Locate the cell with the specified text and output its (X, Y) center coordinate. 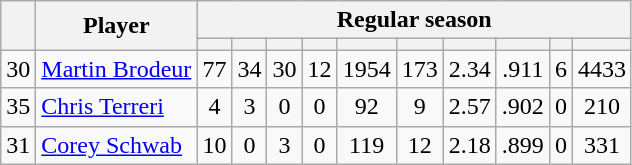
92 (366, 107)
210 (602, 107)
31 (18, 145)
9 (420, 107)
Regular season (414, 20)
Martin Brodeur (116, 69)
34 (250, 69)
Chris Terreri (116, 107)
6 (560, 69)
119 (366, 145)
Corey Schwab (116, 145)
2.57 (470, 107)
.902 (522, 107)
331 (602, 145)
4 (214, 107)
173 (420, 69)
1954 (366, 69)
2.34 (470, 69)
4433 (602, 69)
Player (116, 26)
2.18 (470, 145)
.911 (522, 69)
77 (214, 69)
.899 (522, 145)
10 (214, 145)
35 (18, 107)
